From the cell containing the given text, extract its center point as (x, y) coordinate. 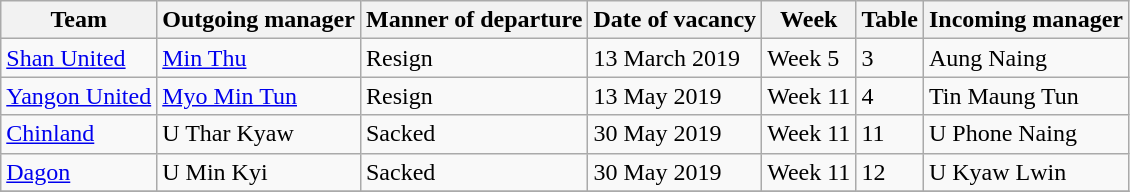
Shan United (79, 58)
Date of vacancy (675, 20)
Aung Naing (1026, 58)
Myo Min Tun (259, 96)
U Min Kyi (259, 172)
Team (79, 20)
U Thar Kyaw (259, 134)
Incoming manager (1026, 20)
4 (890, 96)
Week (809, 20)
Tin Maung Tun (1026, 96)
U Kyaw Lwin (1026, 172)
Dagon (79, 172)
3 (890, 58)
Min Thu (259, 58)
11 (890, 134)
13 May 2019 (675, 96)
Manner of departure (474, 20)
Outgoing manager (259, 20)
Table (890, 20)
12 (890, 172)
Week 5 (809, 58)
Yangon United (79, 96)
Chinland (79, 134)
13 March 2019 (675, 58)
U Phone Naing (1026, 134)
